Detect which cell encompasses the target text, then output its (x, y) center coordinate. 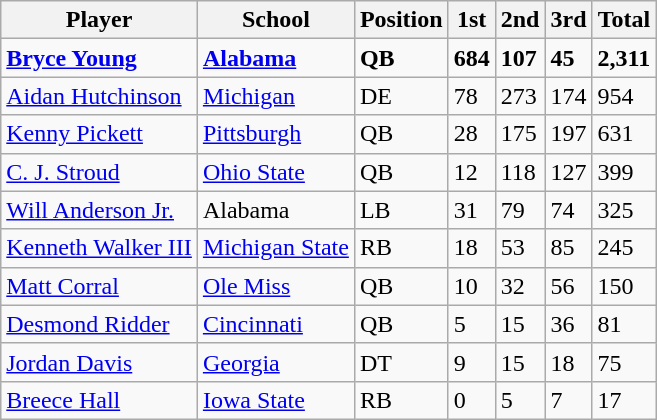
9 (472, 362)
245 (624, 248)
Total (624, 20)
399 (624, 172)
0 (472, 400)
Position (401, 20)
45 (568, 58)
Cincinnati (276, 324)
17 (624, 400)
DE (401, 96)
Will Anderson Jr. (100, 210)
Georgia (276, 362)
1st (472, 20)
53 (520, 248)
118 (520, 172)
150 (624, 286)
175 (520, 134)
Matt Corral (100, 286)
684 (472, 58)
Ohio State (276, 172)
85 (568, 248)
79 (520, 210)
7 (568, 400)
C. J. Stroud (100, 172)
Breece Hall (100, 400)
Ole Miss (276, 286)
75 (624, 362)
631 (624, 134)
107 (520, 58)
28 (472, 134)
10 (472, 286)
Aidan Hutchinson (100, 96)
Michigan State (276, 248)
56 (568, 286)
2nd (520, 20)
174 (568, 96)
LB (401, 210)
Kenny Pickett (100, 134)
273 (520, 96)
DT (401, 362)
Iowa State (276, 400)
Bryce Young (100, 58)
3rd (568, 20)
31 (472, 210)
78 (472, 96)
197 (568, 134)
Player (100, 20)
Kenneth Walker III (100, 248)
74 (568, 210)
12 (472, 172)
Desmond Ridder (100, 324)
School (276, 20)
127 (568, 172)
2,311 (624, 58)
325 (624, 210)
81 (624, 324)
Pittsburgh (276, 134)
954 (624, 96)
Jordan Davis (100, 362)
32 (520, 286)
Michigan (276, 96)
36 (568, 324)
